For the text-containing cell, return its midpoint in [x, y] coordinate format. 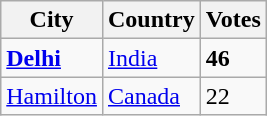
Delhi [52, 58]
22 [233, 96]
46 [233, 58]
India [151, 58]
Country [151, 20]
City [52, 20]
Hamilton [52, 96]
Canada [151, 96]
Votes [233, 20]
